Provide the [x, y] coordinate of the cell's center where the given text is located.  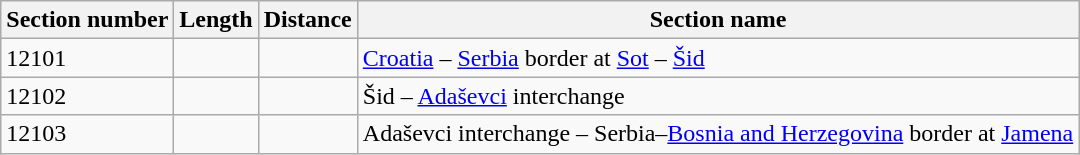
Length [216, 20]
Section name [718, 20]
Croatia – Serbia border at Sot – Šid [718, 58]
Adaševci interchange – Serbia–Bosnia and Herzegovina border at Jamena [718, 134]
Distance [308, 20]
12103 [88, 134]
12101 [88, 58]
Šid – Adaševci interchange [718, 96]
12102 [88, 96]
Section number [88, 20]
